Return the [x, y] coordinate for the center point of the cell that contains the specified text.  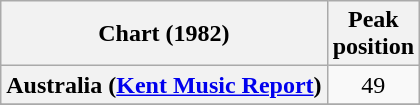
49 [373, 85]
Australia (Kent Music Report) [164, 85]
Chart (1982) [164, 34]
Peakposition [373, 34]
